Search for the cell housing the specified text and yield its (x, y) center coordinate. 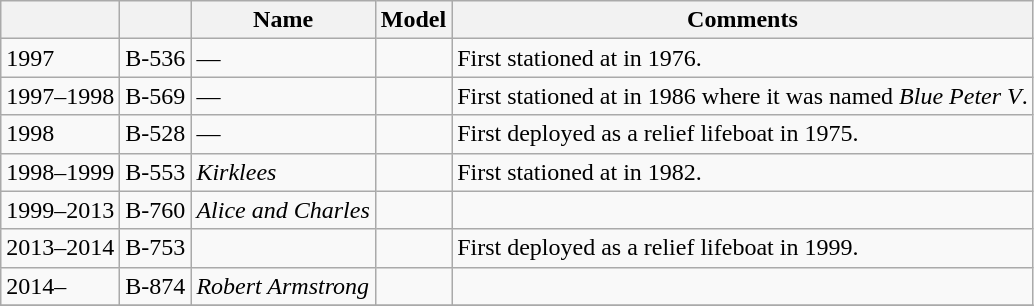
1997–1998 (60, 96)
1998–1999 (60, 172)
Model (413, 20)
B-753 (156, 248)
2014– (60, 286)
Kirklees (283, 172)
B-528 (156, 134)
2013–2014 (60, 248)
1998 (60, 134)
Comments (743, 20)
1997 (60, 58)
First deployed as a relief lifeboat in 1999. (743, 248)
First stationed at in 1986 where it was named Blue Peter V. (743, 96)
First deployed as a relief lifeboat in 1975. (743, 134)
Alice and Charles (283, 210)
Name (283, 20)
B-569 (156, 96)
B-874 (156, 286)
1999–2013 (60, 210)
B-553 (156, 172)
Robert Armstrong (283, 286)
First stationed at in 1976. (743, 58)
First stationed at in 1982. (743, 172)
B-536 (156, 58)
B-760 (156, 210)
